Find where the given text appears and provide that cell's center as (X, Y) coordinate. 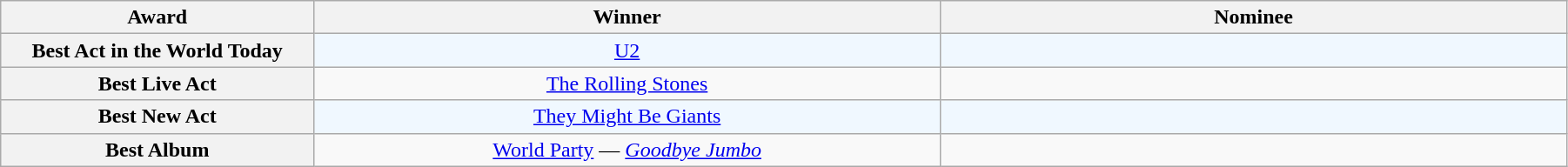
Best New Act (157, 117)
The Rolling Stones (627, 83)
Nominee (1254, 17)
Award (157, 17)
U2 (627, 50)
World Party — Goodbye Jumbo (627, 150)
Best Album (157, 150)
Best Act in the World Today (157, 50)
Best Live Act (157, 83)
Winner (627, 17)
They Might Be Giants (627, 117)
